Pinpoint the cell where the given text exists, returning its (x, y) midpoint coordinate. 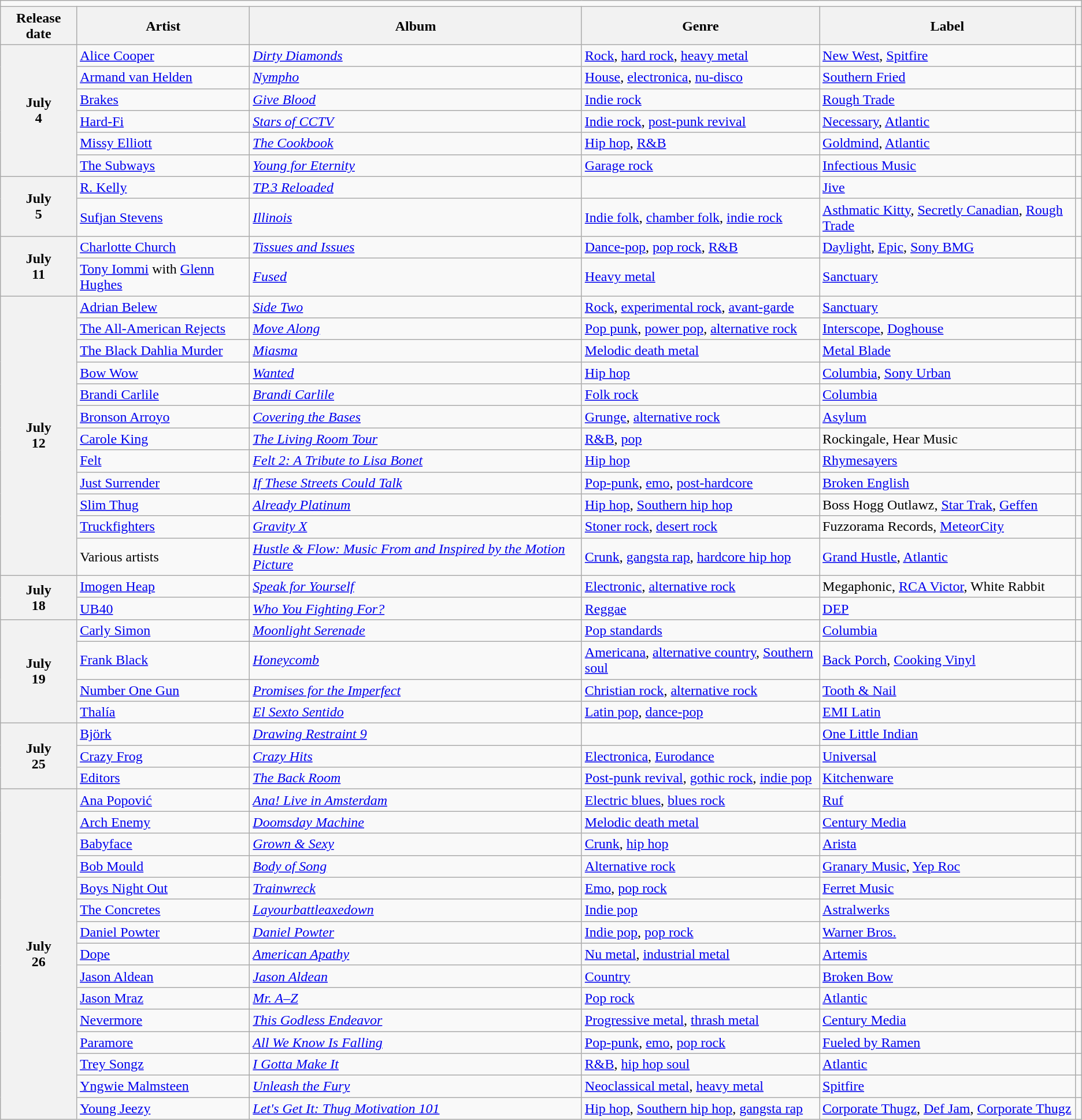
Carly Simon (163, 630)
Corporate Thugz, Def Jam, Corporate Thugz (948, 1108)
Paramore (163, 1043)
R&B, pop (701, 439)
July12 (39, 436)
Armand van Helden (163, 77)
Bob Mould (163, 866)
Electric blues, blues rock (701, 800)
Hustle & Flow: Music From and Inspired by the Motion Picture (416, 556)
The Concretes (163, 910)
Miasma (416, 351)
Hip hop, R&B (701, 143)
Arch Enemy (163, 822)
Emo, pop rock (701, 888)
Yngwie Malmsteen (163, 1086)
July11 (39, 266)
Rhymesayers (948, 461)
Tony Iommi with Glenn Hughes (163, 276)
Arista (948, 844)
Brakes (163, 99)
Heavy metal (701, 276)
Album (416, 25)
Alternative rock (701, 866)
Drawing Restraint 9 (416, 734)
July18 (39, 597)
Rock, experimental rock, avant-garde (701, 307)
Gravity X (416, 527)
Post-punk revival, gothic rock, indie pop (701, 778)
Progressive metal, thrash metal (701, 1020)
Sufjan Stevens (163, 217)
Ana Popović (163, 800)
Missy Elliott (163, 143)
Southern Fried (948, 77)
Interscope, Doghouse (948, 329)
R&B, hip hop soul (701, 1064)
American Apathy (416, 954)
Mr. A–Z (416, 998)
I Gotta Make It (416, 1064)
Artist (163, 25)
House, electronica, nu-disco (701, 77)
Slim Thug (163, 505)
Fueled by Ramen (948, 1043)
Wanted (416, 373)
Indie pop (701, 910)
EMI Latin (948, 712)
Dance-pop, pop rock, R&B (701, 247)
Ana! Live in Amsterdam (416, 800)
Let's Get It: Thug Motivation 101 (416, 1108)
El Sexto Sentido (416, 712)
Ruf (948, 800)
July26 (39, 954)
Nevermore (163, 1020)
Crunk, hip hop (701, 844)
Grunge, alternative rock (701, 417)
Dirty Diamonds (416, 56)
Alice Cooper (163, 56)
Indie rock, post-punk revival (701, 121)
Doomsday Machine (416, 822)
Pop punk, power pop, alternative rock (701, 329)
Infectious Music (948, 165)
Garage rock (701, 165)
Columbia, Sony Urban (948, 373)
Fused (416, 276)
July19 (39, 671)
Grown & Sexy (416, 844)
July4 (39, 110)
Already Platinum (416, 505)
Bow Wow (163, 373)
Move Along (416, 329)
Young Jeezy (163, 1108)
The Cookbook (416, 143)
One Little Indian (948, 734)
Various artists (163, 556)
Broken Bow (948, 976)
Latin pop, dance-pop (701, 712)
Americana, alternative country, Southern soul (701, 660)
Hip hop, Southern hip hop, gangsta rap (701, 1108)
Asthmatic Kitty, Secretly Canadian, Rough Trade (948, 217)
Honeycomb (416, 660)
All We Know Is Falling (416, 1043)
DEP (948, 608)
Neoclassical metal, heavy metal (701, 1086)
Crazy Hits (416, 756)
The All-American Rejects (163, 329)
Pop-punk, emo, pop rock (701, 1043)
Just Surrender (163, 483)
Felt (163, 461)
Nympho (416, 77)
Daylight, Epic, Sony BMG (948, 247)
Felt 2: A Tribute to Lisa Bonet (416, 461)
Electronica, Eurodance (701, 756)
Trey Songz (163, 1064)
Label (948, 25)
Spitfire (948, 1086)
Megaphonic, RCA Victor, White Rabbit (948, 586)
Artemis (948, 954)
Pop standards (701, 630)
Truckfighters (163, 527)
This Godless Endeavor (416, 1020)
If These Streets Could Talk (416, 483)
Folk rock (701, 395)
Fuzzorama Records, MeteorCity (948, 527)
Warner Bros. (948, 932)
Pop rock (701, 998)
Who You Fighting For? (416, 608)
Boys Night Out (163, 888)
Boss Hogg Outlawz, Star Trak, Geffen (948, 505)
UB40 (163, 608)
TP.3 Reloaded (416, 187)
Promises for the Imperfect (416, 690)
Pop-punk, emo, post-hardcore (701, 483)
Country (701, 976)
Jason Mraz (163, 998)
Number One Gun (163, 690)
Ferret Music (948, 888)
Goldmind, Atlantic (948, 143)
July5 (39, 206)
Carole King (163, 439)
Charlotte Church (163, 247)
Rough Trade (948, 99)
The Subways (163, 165)
Rock, hard rock, heavy metal (701, 56)
Young for Eternity (416, 165)
Babyface (163, 844)
Give Blood (416, 99)
Universal (948, 756)
Björk (163, 734)
Stars of CCTV (416, 121)
Covering the Bases (416, 417)
Hip hop, Southern hip hop (701, 505)
Asylum (948, 417)
Indie pop, pop rock (701, 932)
The Back Room (416, 778)
New West, Spitfire (948, 56)
Speak for Yourself (416, 586)
Granary Music, Yep Roc (948, 866)
The Black Dahlia Murder (163, 351)
Nu metal, industrial metal (701, 954)
Broken English (948, 483)
The Living Room Tour (416, 439)
Metal Blade (948, 351)
Indie folk, chamber folk, indie rock (701, 217)
Hard-Fi (163, 121)
Moonlight Serenade (416, 630)
Kitchenware (948, 778)
Tooth & Nail (948, 690)
Stoner rock, desert rock (701, 527)
Unleash the Fury (416, 1086)
Illinois (416, 217)
Electronic, alternative rock (701, 586)
Necessary, Atlantic (948, 121)
Astralwerks (948, 910)
Indie rock (701, 99)
Body of Song (416, 866)
Jive (948, 187)
Imogen Heap (163, 586)
Christian rock, alternative rock (701, 690)
Crazy Frog (163, 756)
Adrian Belew (163, 307)
Side Two (416, 307)
Tissues and Issues (416, 247)
Frank Black (163, 660)
Crunk, gangsta rap, hardcore hip hop (701, 556)
Thalía (163, 712)
Genre (701, 25)
Trainwreck (416, 888)
Grand Hustle, Atlantic (948, 556)
Back Porch, Cooking Vinyl (948, 660)
Bronson Arroyo (163, 417)
Reggae (701, 608)
Release date (39, 25)
R. Kelly (163, 187)
Rockingale, Hear Music (948, 439)
Layourbattleaxedown (416, 910)
July25 (39, 756)
Editors (163, 778)
Dope (163, 954)
